Output the [x, y] coordinate of the center of the cell containing the given text.  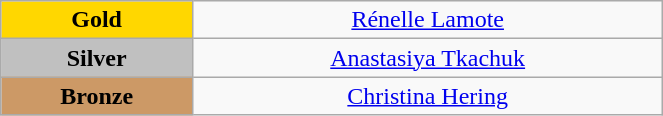
Silver [97, 58]
Rénelle Lamote [428, 20]
Gold [97, 20]
Christina Hering [428, 96]
Anastasiya Tkachuk [428, 58]
Bronze [97, 96]
